Identify which cell holds the provided text, then report its (x, y) central coordinate. 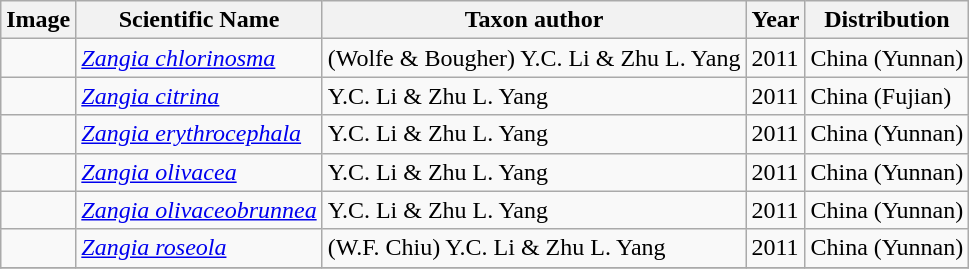
(W.F. Chiu) Y.C. Li & Zhu L. Yang (534, 248)
Scientific Name (199, 20)
Zangia chlorinosma (199, 58)
(Wolfe & Bougher) Y.C. Li & Zhu L. Yang (534, 58)
Zangia erythrocephala (199, 134)
Taxon author (534, 20)
Year (776, 20)
Zangia olivacea (199, 172)
Zangia olivaceobrunnea (199, 210)
Zangia roseola (199, 248)
China (Fujian) (887, 96)
Image (38, 20)
Zangia citrina (199, 96)
Distribution (887, 20)
